Pinpoint the cell where the given text exists, returning its [x, y] midpoint coordinate. 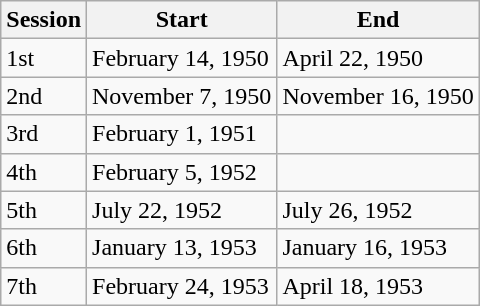
Session [44, 20]
July 26, 1952 [378, 210]
5th [44, 210]
February 14, 1950 [182, 58]
6th [44, 248]
April 22, 1950 [378, 58]
November 16, 1950 [378, 96]
Start [182, 20]
End [378, 20]
November 7, 1950 [182, 96]
7th [44, 286]
3rd [44, 134]
February 24, 1953 [182, 286]
April 18, 1953 [378, 286]
January 13, 1953 [182, 248]
1st [44, 58]
February 1, 1951 [182, 134]
4th [44, 172]
February 5, 1952 [182, 172]
July 22, 1952 [182, 210]
January 16, 1953 [378, 248]
2nd [44, 96]
